Identify which cell holds the provided text, then report its [X, Y] central coordinate. 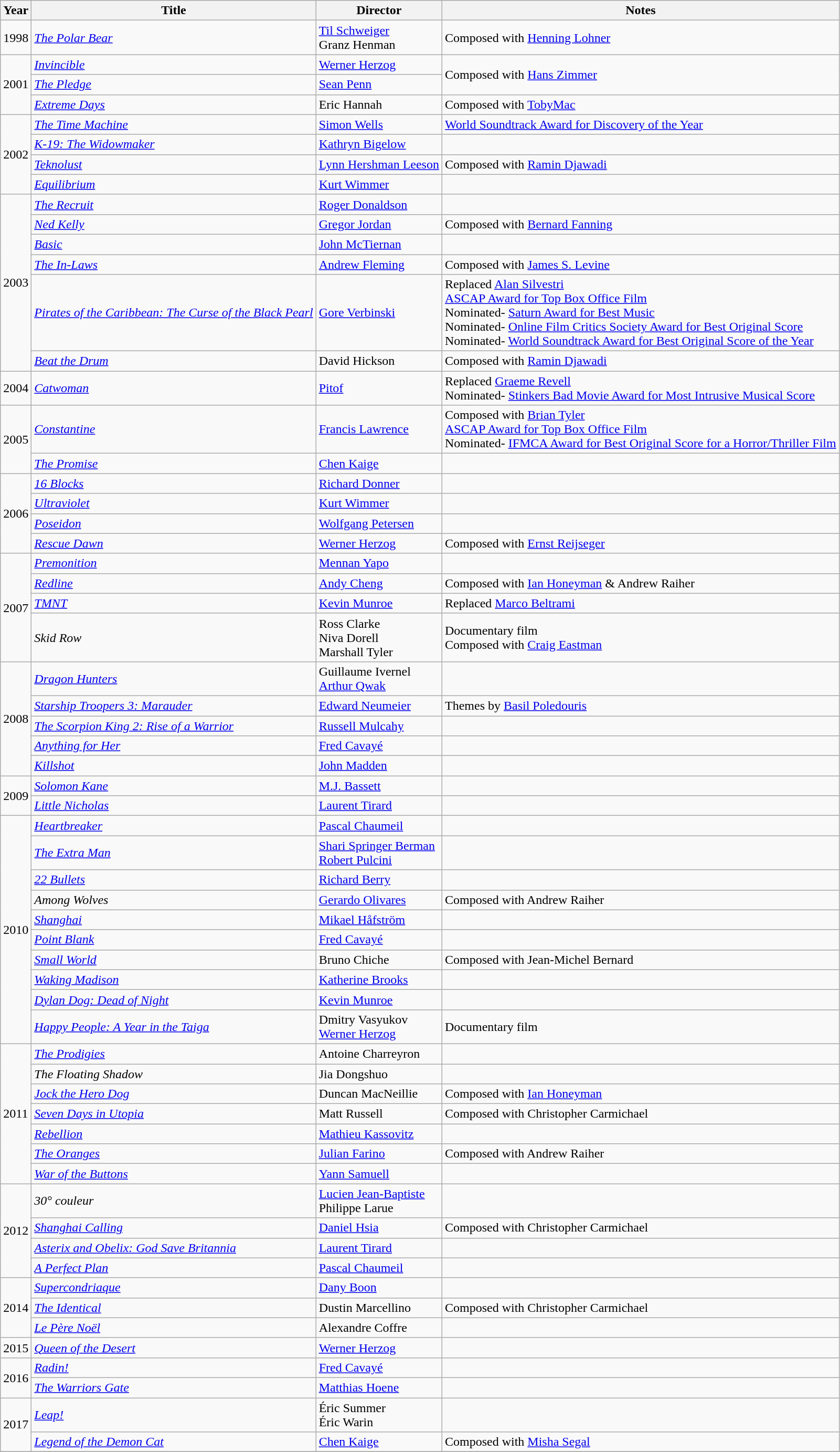
Dragon Hunters [174, 678]
Little Nicholas [174, 806]
2003 [16, 282]
The Prodigies [174, 1054]
Year [16, 10]
Composed with Henning Lohner [640, 38]
Composed with Bernard Fanning [640, 224]
Redline [174, 583]
Daniel Hsia [379, 1228]
Shanghai Calling [174, 1228]
Gore Verbinski [379, 313]
Kathryn Bigelow [379, 144]
Bruno Chiche [379, 960]
Katherine Brooks [379, 980]
Director [379, 10]
Shari Springer BermanRobert Pulcini [379, 853]
2010 [16, 930]
Richard Berry [379, 880]
Premonition [174, 563]
The Time Machine [174, 124]
Asterix and Obelix: God Save Britannia [174, 1248]
Dustin Marcellino [379, 1308]
John McTiernan [379, 244]
Shanghai [174, 920]
Composed with Hans Zimmer [640, 75]
Matt Russell [379, 1114]
2002 [16, 154]
War of the Buttons [174, 1174]
2016 [16, 1377]
16 Blocks [174, 483]
Til SchweigerGranz Henman [379, 38]
The Identical [174, 1308]
Duncan MacNeillie [379, 1094]
Ross ClarkeNiva DorellMarshall Tyler [379, 637]
TMNT [174, 603]
Alexandre Coffre [379, 1328]
Sean Penn [379, 85]
Jock the Hero Dog [174, 1094]
Teknolust [174, 164]
Composed with James S. Levine [640, 264]
Poseidon [174, 523]
Julian Farino [379, 1154]
2014 [16, 1308]
Point Blank [174, 940]
Mikael Håfström [379, 920]
Title [174, 10]
Notes [640, 10]
2001 [16, 85]
Guillaume IvernelArthur Qwak [379, 678]
Killshot [174, 766]
Dany Boon [379, 1288]
Simon Wells [379, 124]
Skid Row [174, 637]
2011 [16, 1113]
The Floating Shadow [174, 1074]
Composed with Misha Segal [640, 1442]
John Madden [379, 766]
Edward Neumeier [379, 706]
Andrew Fleming [379, 264]
Francis Lawrence [379, 429]
Solomon Kane [174, 786]
The Scorpion King 2: Rise of a Warrior [174, 726]
Composed with Ian Honeyman & Andrew Raiher [640, 583]
The Polar Bear [174, 38]
Yann Samuell [379, 1174]
Starship Troopers 3: Marauder [174, 706]
Antoine Charreyron [379, 1054]
Catwoman [174, 388]
Le Père Noël [174, 1328]
2007 [16, 607]
Beat the Drum [174, 361]
Seven Days in Utopia [174, 1114]
Rescue Dawn [174, 543]
Jia Dongshuo [379, 1074]
The In-Laws [174, 264]
World Soundtrack Award for Discovery of the Year [640, 124]
Ned Kelly [174, 224]
Constantine [174, 429]
Leap! [174, 1414]
Richard Donner [379, 483]
30° couleur [174, 1201]
Invincible [174, 65]
The Recruit [174, 204]
22 Bullets [174, 880]
The Pledge [174, 85]
Extreme Days [174, 104]
Waking Madison [174, 980]
Lucien Jean-BaptistePhilippe Larue [379, 1201]
Eric Hannah [379, 104]
Radin! [174, 1367]
Wolfgang Petersen [379, 523]
Andy Cheng [379, 583]
Gregor Jordan [379, 224]
1998 [16, 38]
2006 [16, 513]
The Oranges [174, 1154]
Documentary film Composed with Craig Eastman [640, 637]
2005 [16, 439]
Queen of the Desert [174, 1348]
K-19: The Widowmaker [174, 144]
Dylan Dog: Dead of Night [174, 999]
Lynn Hershman Leeson [379, 164]
Among Wolves [174, 900]
Documentary film [640, 1027]
Composed with TobyMac [640, 104]
Gerardo Olivares [379, 900]
Russell Mulcahy [379, 726]
2004 [16, 388]
Themes by Basil Poledouris [640, 706]
2012 [16, 1230]
Heartbreaker [174, 826]
Éric SummerÉric Warin [379, 1414]
Rebellion [174, 1134]
Pitof [379, 388]
Equilibrium [174, 184]
David Hickson [379, 361]
The Warriors Gate [174, 1387]
Basic [174, 244]
Pirates of the Caribbean: The Curse of the Black Pearl [174, 313]
Supercondriaque [174, 1288]
2009 [16, 796]
2015 [16, 1348]
Mennan Yapo [379, 563]
Composed with Jean-Michel Bernard [640, 960]
Dmitry VasyukovWerner Herzog [379, 1027]
2017 [16, 1425]
A Perfect Plan [174, 1268]
Replaced Graeme RevellNominated- Stinkers Bad Movie Award for Most Intrusive Musical Score [640, 388]
Ultraviolet [174, 503]
Composed with Brian TylerASCAP Award for Top Box Office FilmNominated- IFMCA Award for Best Original Score for a Horror/Thriller Film [640, 429]
Small World [174, 960]
Legend of the Demon Cat [174, 1442]
Anything for Her [174, 746]
Happy People: A Year in the Taiga [174, 1027]
Mathieu Kassovitz [379, 1134]
Composed with Ian Honeyman [640, 1094]
The Promise [174, 464]
Matthias Hoene [379, 1387]
The Extra Man [174, 853]
Replaced Marco Beltrami [640, 603]
M.J. Bassett [379, 786]
2008 [16, 718]
Roger Donaldson [379, 204]
Composed with Ernst Reijseger [640, 543]
